Provide the [X, Y] coordinate of the cell's center where the given text is located.  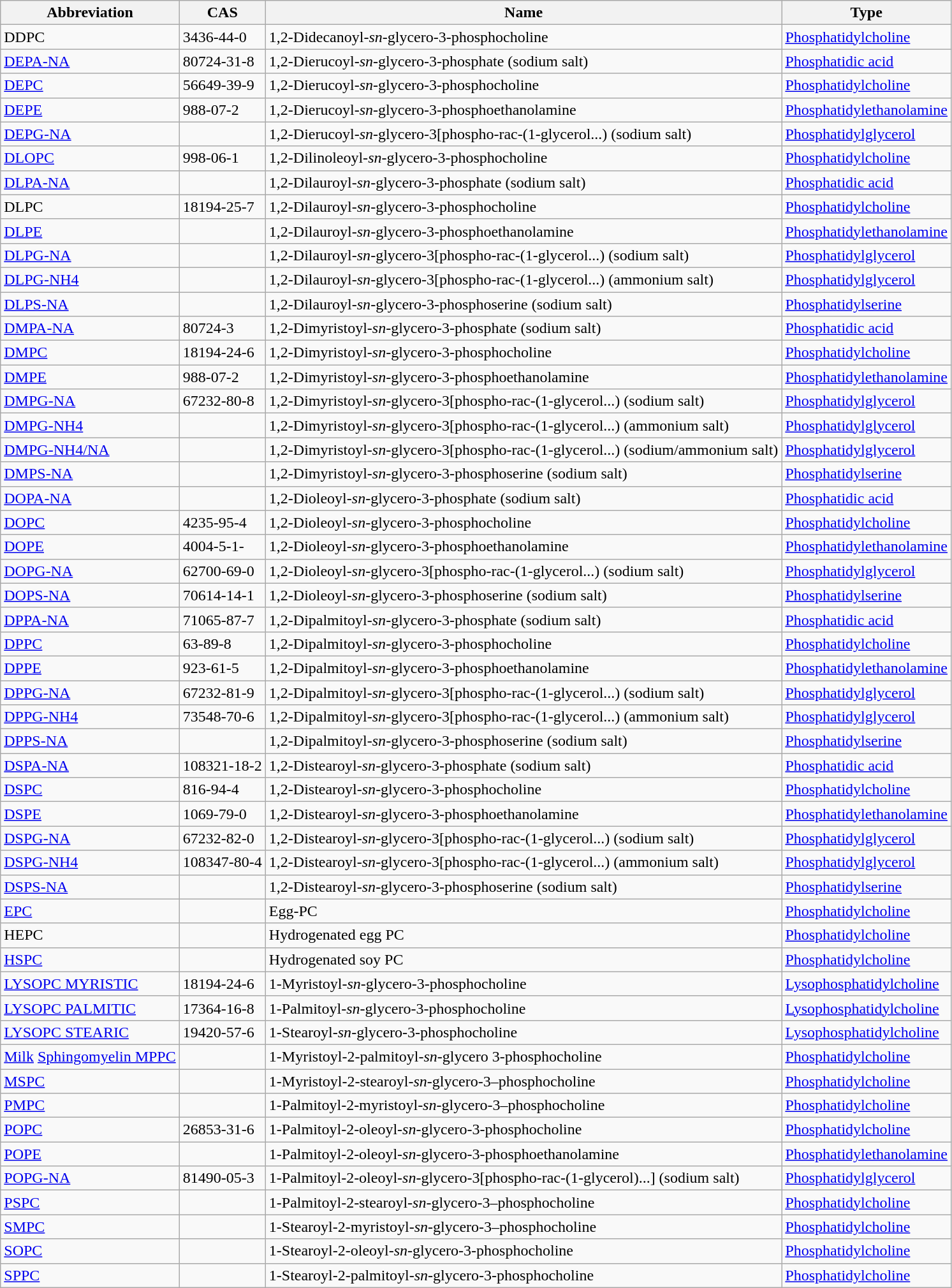
1,2-Dioleoyl-sn-glycero-3-phosphocholine [524, 522]
POPG-NA [90, 1178]
DMPG-NH4/NA [90, 450]
POPE [90, 1154]
DLPG-NH4 [90, 279]
LYSOPC STEARIC [90, 1032]
DMPE [90, 377]
923-61-5 [222, 668]
DOPA-NA [90, 498]
DOPE [90, 547]
HEPC [90, 935]
80724-3 [222, 329]
108347-80-4 [222, 862]
DMPC [90, 353]
HSPC [90, 959]
1069-79-0 [222, 814]
108321-18-2 [222, 766]
4004-5-1- [222, 547]
DLPE [90, 231]
Hydrogenated soy PC [524, 959]
1,2-Didecanoyl-sn-glycero-3-phosphocholine [524, 37]
DPPS-NA [90, 741]
Name [524, 13]
1,2-Dilauroyl-sn-glycero-3-phosphoserine (sodium salt) [524, 304]
DPPG-NH4 [90, 717]
LYSOPC PALMITIC [90, 1008]
71065-87-7 [222, 619]
1-Palmitoyl-2-stearoyl-sn-glycero-3–phosphocholine [524, 1203]
1,2-Dimyristoyl-sn-glycero-3[phospho-rac-(1-glycerol...) (ammonium salt) [524, 426]
PMPC [90, 1106]
DMPG-NA [90, 401]
1,2-Dierucoyl-sn-glycero-3-phosphate (sodium salt) [524, 61]
1-Myristoyl-2-stearoyl-sn-glycero-3–phosphocholine [524, 1081]
81490-05-3 [222, 1178]
1,2-Dimyristoyl-sn-glycero-3-phosphoserine (sodium salt) [524, 474]
67232-81-9 [222, 692]
DSPE [90, 814]
DOPC [90, 522]
1,2-Distearoyl-sn-glycero-3[phospho-rac-(1-glycerol...) (ammonium salt) [524, 862]
62700-69-0 [222, 571]
PSPC [90, 1203]
DLPC [90, 207]
4235-95-4 [222, 522]
1,2-Dilauroyl-sn-glycero-3-phosphoethanolamine [524, 231]
1-Stearoyl-2-palmitoyl-sn-glycero-3-phosphocholine [524, 1275]
1,2-Dierucoyl-sn-glycero-3-phosphocholine [524, 85]
1,2-Dioleoyl-sn-glycero-3-phosphate (sodium salt) [524, 498]
1,2-Dipalmitoyl-sn-glycero-3-phosphocholine [524, 644]
1-Myristoyl-sn-glycero-3-phosphocholine [524, 984]
DMPG-NH4 [90, 426]
DSPS-NA [90, 887]
CAS [222, 13]
DSPC [90, 790]
DPPC [90, 644]
56649-39-9 [222, 85]
DLPS-NA [90, 304]
19420-57-6 [222, 1032]
1-Myristoyl-2-palmitoyl-sn-glycero 3-phosphocholine [524, 1056]
DEPE [90, 110]
DPPA-NA [90, 619]
1,2-Dilauroyl-sn-glycero-3[phospho-rac-(1-glycerol...) (sodium salt) [524, 255]
DSPG-NH4 [90, 862]
1,2-Dipalmitoyl-sn-glycero-3-phosphoethanolamine [524, 668]
1,2-Dimyristoyl-sn-glycero-3[phospho-rac-(1-glycerol...) (sodium/ammonium salt) [524, 450]
1,2-Dioleoyl-sn-glycero-3-phosphoethanolamine [524, 547]
1,2-Dilauroyl-sn-glycero-3-phosphocholine [524, 207]
DDPC [90, 37]
1,2-Dierucoyl-sn-glycero-3-phosphoethanolamine [524, 110]
1,2-Dipalmitoyl-sn-glycero-3-phosphoserine (sodium salt) [524, 741]
3436-44-0 [222, 37]
1,2-Dimyristoyl-sn-glycero-3-phosphate (sodium salt) [524, 329]
18194-25-7 [222, 207]
DLOPC [90, 158]
67232-82-0 [222, 838]
1-Palmitoyl-2-myristoyl-sn-glycero-3–phosphocholine [524, 1106]
1,2-Dilinoleoyl-sn-glycero-3-phosphocholine [524, 158]
DOPS-NA [90, 595]
Milk Sphingomyelin MPPC [90, 1056]
1-Palmitoyl-2-oleoyl-sn-glycero-3-phosphoethanolamine [524, 1154]
73548-70-6 [222, 717]
1,2-Dipalmitoyl-sn-glycero-3[phospho-rac-(1-glycerol...) (ammonium salt) [524, 717]
DMPS-NA [90, 474]
1,2-Dipalmitoyl-sn-glycero-3[phospho-rac-(1-glycerol...) (sodium salt) [524, 692]
Egg-PC [524, 911]
67232-80-8 [222, 401]
DSPA-NA [90, 766]
LYSOPC MYRISTIC [90, 984]
Type [867, 13]
DPPG-NA [90, 692]
63-89-8 [222, 644]
1,2-Dipalmitoyl-sn-glycero-3-phosphate (sodium salt) [524, 619]
Hydrogenated egg PC [524, 935]
1,2-Dilauroyl-sn-glycero-3[phospho-rac-(1-glycerol...) (ammonium salt) [524, 279]
DEPG-NA [90, 134]
1,2-Distearoyl-sn-glycero-3[phospho-rac-(1-glycerol...) (sodium salt) [524, 838]
1-Palmitoyl-2-oleoyl-sn-glycero-3-phosphocholine [524, 1130]
1-Stearoyl-sn-glycero-3-phosphocholine [524, 1032]
17364-16-8 [222, 1008]
1,2-Distearoyl-sn-glycero-3-phosphocholine [524, 790]
816-94-4 [222, 790]
1,2-Dilauroyl-sn-glycero-3-phosphate (sodium salt) [524, 182]
1-Palmitoyl-2-oleoyl-sn-glycero-3[phospho-rac-(1-glycerol)...] (sodium salt) [524, 1178]
1-Palmitoyl-sn-glycero-3-phosphocholine [524, 1008]
DLPA-NA [90, 182]
1,2-Distearoyl-sn-glycero-3-phosphoserine (sodium salt) [524, 887]
POPC [90, 1130]
1,2-Distearoyl-sn-glycero-3-phosphate (sodium salt) [524, 766]
70614-14-1 [222, 595]
1-Stearoyl-2-myristoyl-sn-glycero-3–phosphocholine [524, 1227]
1,2-Dimyristoyl-sn-glycero-3-phosphocholine [524, 353]
DSPG-NA [90, 838]
1,2-Distearoyl-sn-glycero-3-phosphoethanolamine [524, 814]
1,2-Dimyristoyl-sn-glycero-3-phosphoethanolamine [524, 377]
DPPE [90, 668]
1-Stearoyl-2-oleoyl-sn-glycero-3-phosphocholine [524, 1251]
Abbreviation [90, 13]
DEPC [90, 85]
SMPC [90, 1227]
1,2-Dioleoyl-sn-glycero-3[phospho-rac-(1-glycerol...) (sodium salt) [524, 571]
80724-31-8 [222, 61]
DOPG-NA [90, 571]
26853-31-6 [222, 1130]
1,2-Dioleoyl-sn-glycero-3-phosphoserine (sodium salt) [524, 595]
SOPC [90, 1251]
DEPA-NA [90, 61]
DMPA-NA [90, 329]
DLPG-NA [90, 255]
SPPC [90, 1275]
MSPC [90, 1081]
998-06-1 [222, 158]
1,2-Dimyristoyl-sn-glycero-3[phospho-rac-(1-glycerol...) (sodium salt) [524, 401]
1,2-Dierucoyl-sn-glycero-3[phospho-rac-(1-glycerol...) (sodium salt) [524, 134]
EPC [90, 911]
